Extract the (X, Y) coordinate from the center of the cell holding the provided text.  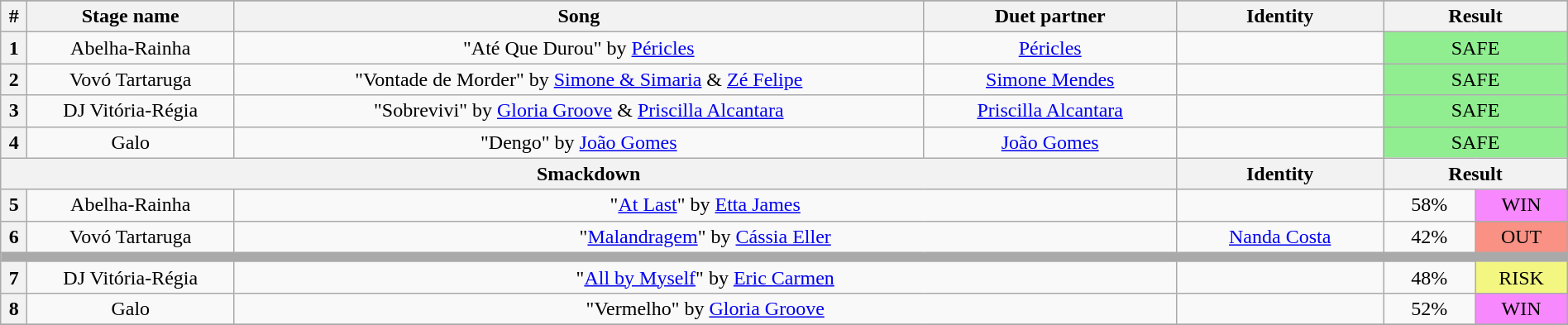
João Gomes (1050, 142)
"Vontade de Morder" by Simone & Simaria & Zé Felipe (579, 79)
4 (14, 142)
3 (14, 111)
7 (14, 277)
2 (14, 79)
Péricles (1050, 48)
Song (579, 17)
Nanda Costa (1280, 237)
"Malandragem" by Cássia Eller (705, 237)
"Dengo" by João Gomes (579, 142)
OUT (1522, 237)
"All by Myself" by Eric Carmen (705, 277)
Duet partner (1050, 17)
Stage name (131, 17)
"Vermelho" by Gloria Groove (705, 308)
"At Last" by Etta James (705, 205)
# (14, 17)
Simone Mendes (1050, 79)
Priscilla Alcantara (1050, 111)
52% (1429, 308)
8 (14, 308)
"Até Que Durou" by Péricles (579, 48)
42% (1429, 237)
48% (1429, 277)
RISK (1522, 277)
6 (14, 237)
"Sobrevivi" by Gloria Groove & Priscilla Alcantara (579, 111)
5 (14, 205)
Smackdown (589, 174)
58% (1429, 205)
1 (14, 48)
